Capture the cell that displays the provided text and extract its (X, Y) central coordinate. 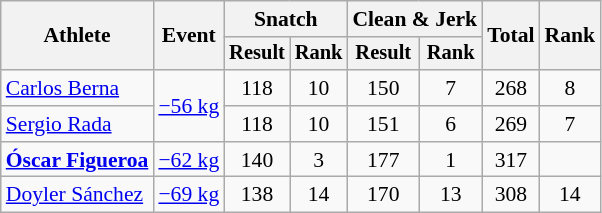
Athlete (78, 36)
Sergio Rada (78, 124)
317 (510, 160)
Óscar Figueroa (78, 160)
150 (383, 88)
Carlos Berna (78, 88)
−56 kg (188, 106)
308 (510, 195)
13 (450, 195)
−69 kg (188, 195)
138 (257, 195)
3 (319, 160)
Doyler Sánchez (78, 195)
1 (450, 160)
268 (510, 88)
8 (570, 88)
Event (188, 36)
6 (450, 124)
Snatch (286, 19)
Total (510, 36)
140 (257, 160)
151 (383, 124)
Clean & Jerk (414, 19)
269 (510, 124)
170 (383, 195)
177 (383, 160)
−62 kg (188, 160)
